For the text-containing cell, return its midpoint in [X, Y] coordinate format. 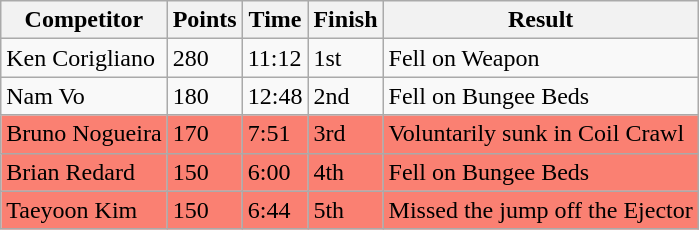
11:12 [275, 58]
Result [540, 20]
Missed the jump off the Ejector [540, 210]
3rd [346, 134]
2nd [346, 96]
6:00 [275, 172]
Bruno Nogueira [84, 134]
5th [346, 210]
4th [346, 172]
7:51 [275, 134]
280 [204, 58]
6:44 [275, 210]
Finish [346, 20]
Time [275, 20]
12:48 [275, 96]
1st [346, 58]
180 [204, 96]
Taeyoon Kim [84, 210]
Voluntarily sunk in Coil Crawl [540, 134]
Points [204, 20]
170 [204, 134]
Brian Redard [84, 172]
Fell on Weapon [540, 58]
Ken Corigliano [84, 58]
Competitor [84, 20]
Nam Vo [84, 96]
